Return [x, y] of the center of cell containing provided text 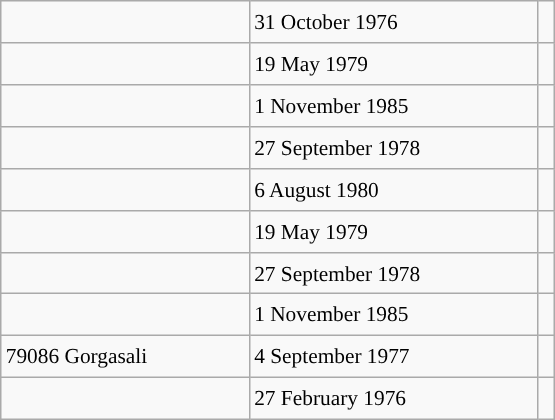
4 September 1977 [394, 357]
6 August 1980 [394, 189]
31 October 1976 [394, 22]
27 February 1976 [394, 399]
79086 Gorgasali [125, 357]
